Capture the cell that displays the provided text and extract its (X, Y) central coordinate. 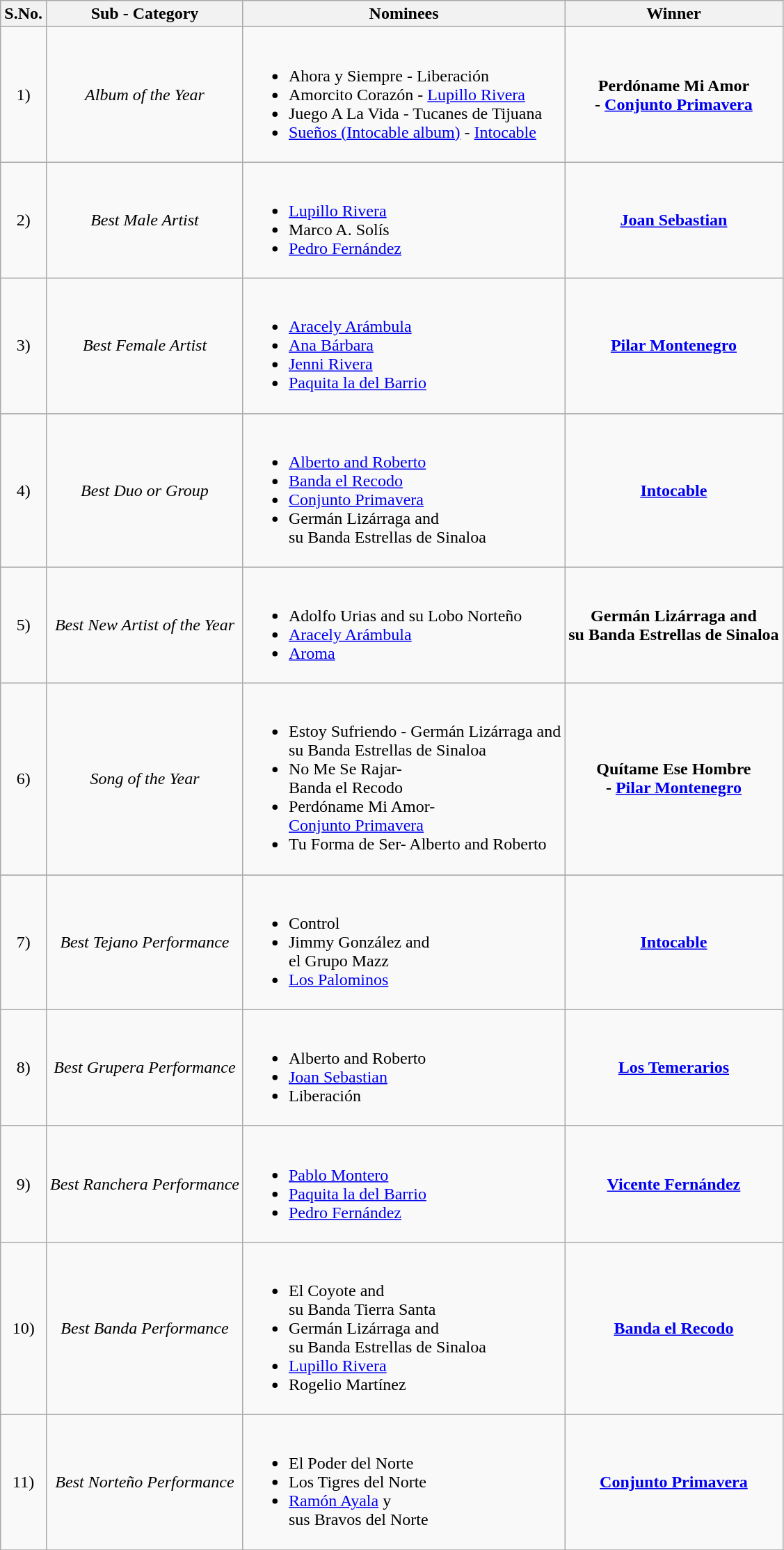
S.No. (24, 14)
10) (24, 1328)
8) (24, 1067)
Sub - Category (145, 14)
Vicente Fernández (673, 1184)
Best Duo or Group (145, 490)
Germán Lizárraga and su Banda Estrellas de Sinaloa (673, 625)
Perdóname Mi Amor - Conjunto Primavera (673, 95)
El Poder del NorteLos Tigres del NorteRamón Ayala y sus Bravos del Norte (403, 1482)
Best Norteño Performance (145, 1482)
Album of the Year (145, 95)
Lupillo RiveraMarco A. SolísPedro Fernández (403, 220)
Adolfo Urias and su Lobo NorteñoAracely ArámbulaAroma (403, 625)
Winner (673, 14)
6) (24, 779)
5) (24, 625)
Alberto and RobertoBanda el RecodoConjunto PrimaveraGermán Lizárraga and su Banda Estrellas de Sinaloa (403, 490)
3) (24, 346)
Best Ranchera Performance (145, 1184)
Song of the Year (145, 779)
Conjunto Primavera (673, 1482)
Quítame Ese Hombre- Pilar Montenegro (673, 779)
Aracely ArámbulaAna BárbaraJenni RiveraPaquita la del Barrio (403, 346)
11) (24, 1482)
Joan Sebastian (673, 220)
Banda el Recodo (673, 1328)
Pablo MonteroPaquita la del BarrioPedro Fernández (403, 1184)
ControlJimmy González and el Grupo MazzLos Palominos (403, 942)
Ahora y Siempre - LiberaciónAmorcito Corazón - Lupillo RiveraJuego A La Vida - Tucanes de TijuanaSueños (Intocable album) - Intocable (403, 95)
Nominees (403, 14)
Best Male Artist (145, 220)
1) (24, 95)
Best Tejano Performance (145, 942)
9) (24, 1184)
Alberto and RobertoJoan SebastianLiberación (403, 1067)
Best Banda Performance (145, 1328)
Pilar Montenegro (673, 346)
Best Grupera Performance (145, 1067)
2) (24, 220)
Best Female Artist (145, 346)
Best New Artist of the Year (145, 625)
4) (24, 490)
El Coyote and su Banda Tierra SantaGermán Lizárraga and su Banda Estrellas de SinaloaLupillo RiveraRogelio Martínez (403, 1328)
Los Temerarios (673, 1067)
7) (24, 942)
